Pinpoint the cell where the given text exists, returning its [x, y] midpoint coordinate. 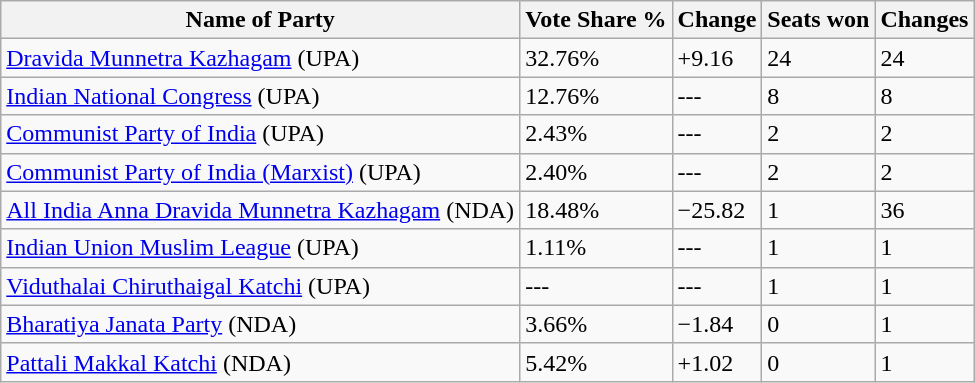
12.76% [596, 96]
Viduthalai Chiruthaigal Katchi (UPA) [260, 286]
+1.02 [717, 362]
Seats won [818, 20]
32.76% [596, 58]
Vote Share % [596, 20]
3.66% [596, 324]
Change [717, 20]
−25.82 [717, 210]
Communist Party of India (Marxist) (UPA) [260, 172]
Pattali Makkal Katchi (NDA) [260, 362]
Bharatiya Janata Party (NDA) [260, 324]
Changes [924, 20]
Dravida Munnetra Kazhagam (UPA) [260, 58]
+9.16 [717, 58]
All India Anna Dravida Munnetra Kazhagam (NDA) [260, 210]
−1.84 [717, 324]
Indian Union Muslim League (UPA) [260, 248]
5.42% [596, 362]
Name of Party [260, 20]
2.43% [596, 134]
2.40% [596, 172]
Communist Party of India (UPA) [260, 134]
18.48% [596, 210]
36 [924, 210]
1.11% [596, 248]
Indian National Congress (UPA) [260, 96]
